Return (x, y) of the center of cell containing provided text 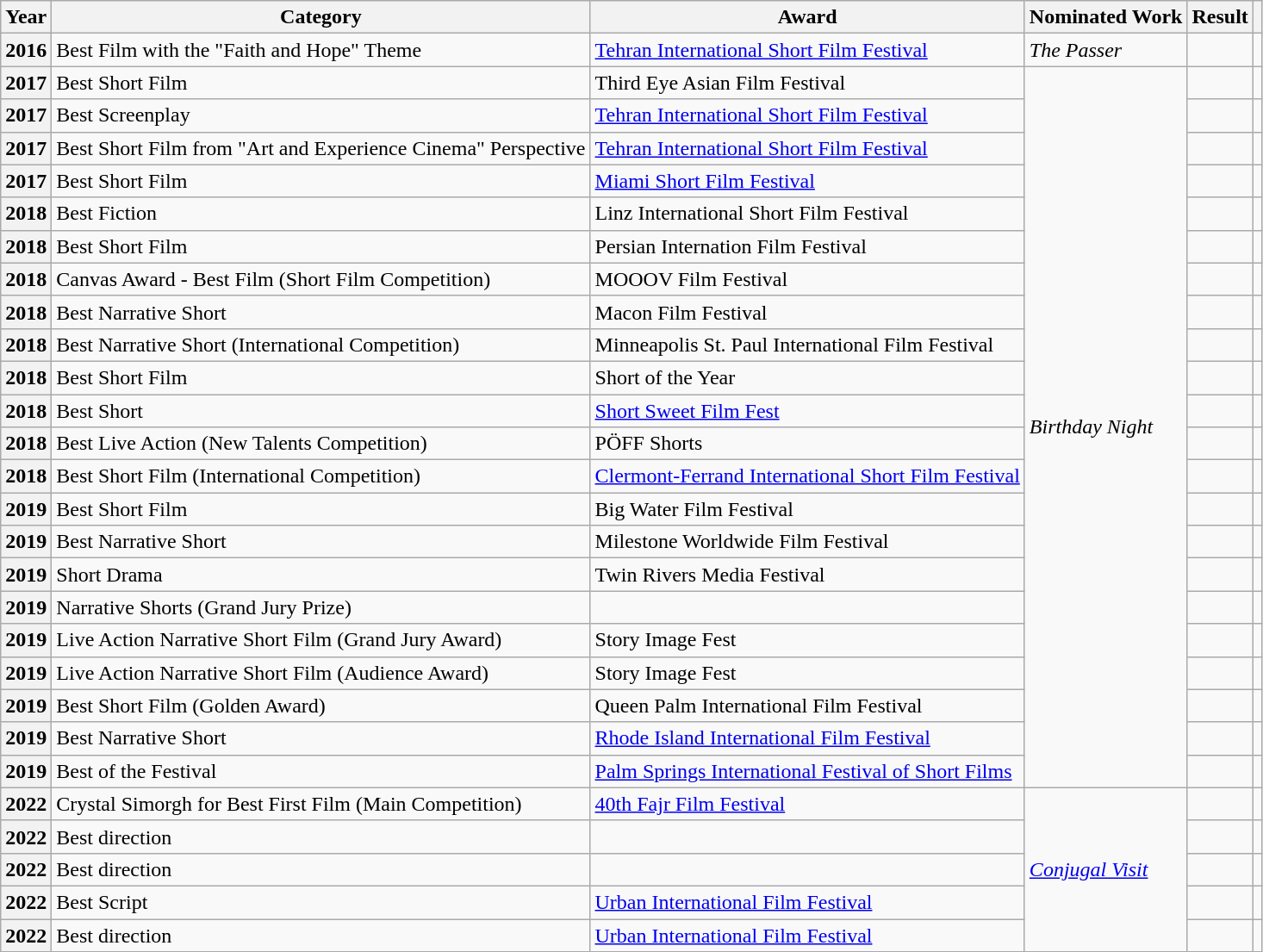
Best Short Film (Golden Award) (320, 706)
Milestone Worldwide Film Festival (807, 542)
Conjugal Visit (1106, 869)
Short of the Year (807, 377)
Best Live Action (New Talents Competition) (320, 444)
Result (1220, 17)
Best Screenplay (320, 115)
Best Narrative Short (International Competition) (320, 345)
Narrative Shorts (Grand Jury Prize) (320, 607)
Best Short Film (International Competition) (320, 476)
Live Action Narrative Short Film (Grand Jury Award) (320, 640)
Twin Rivers Media Festival (807, 575)
Nominated Work (1106, 17)
The Passer (1106, 50)
Clermont-Ferrand International Short Film Festival (807, 476)
PÖFF Shorts (807, 444)
MOOOV Film Festival (807, 279)
Miami Short Film Festival (807, 181)
Best Script (320, 902)
Persian Internation Film Festival (807, 246)
Category (320, 17)
Third Eye Asian Film Festival (807, 83)
Best Short (320, 411)
Linz International Short Film Festival (807, 214)
Year (26, 17)
Big Water Film Festival (807, 509)
Short Drama (320, 575)
Best Fiction (320, 214)
Rhode Island International Film Festival (807, 738)
Macon Film Festival (807, 312)
Queen Palm International Film Festival (807, 706)
Short Sweet Film Fest (807, 411)
Minneapolis St. Paul International Film Festival (807, 345)
Crystal Simorgh for Best First Film (Main Competition) (320, 804)
Canvas Award - Best Film (Short Film Competition) (320, 279)
Best Short Film from "Art and Experience Cinema" Perspective (320, 148)
Live Action Narrative Short Film (Audience Award) (320, 673)
Award (807, 17)
Best of the Festival (320, 771)
Birthday Night (1106, 427)
Palm Springs International Festival of Short Films (807, 771)
Best Film with the "Faith and Hope" Theme (320, 50)
40th Fajr Film Festival (807, 804)
2016 (26, 50)
